Determine the (X, Y) coordinate at the center of the cell enclosing the given text.  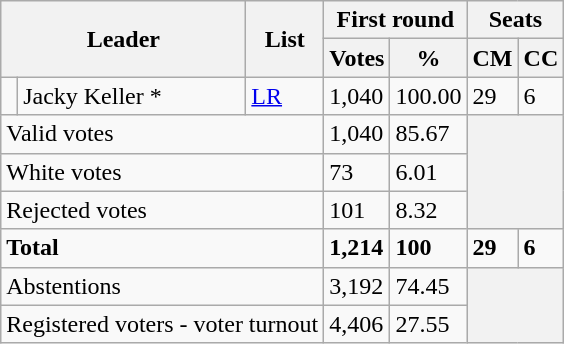
6.01 (428, 172)
List (285, 39)
100.00 (428, 96)
Valid votes (162, 134)
27.55 (428, 324)
74.45 (428, 286)
First round (396, 20)
4,406 (357, 324)
White votes (162, 172)
Jacky Keller * (132, 96)
3,192 (357, 286)
8.32 (428, 210)
101 (357, 210)
CC (541, 58)
% (428, 58)
100 (428, 248)
LR (285, 96)
Registered voters - voter turnout (162, 324)
Abstentions (162, 286)
Seats (516, 20)
85.67 (428, 134)
Total (162, 248)
Rejected votes (162, 210)
73 (357, 172)
Votes (357, 58)
Leader (124, 39)
CM (492, 58)
1,214 (357, 248)
